Output the [X, Y] coordinate of the center of the cell containing the given text.  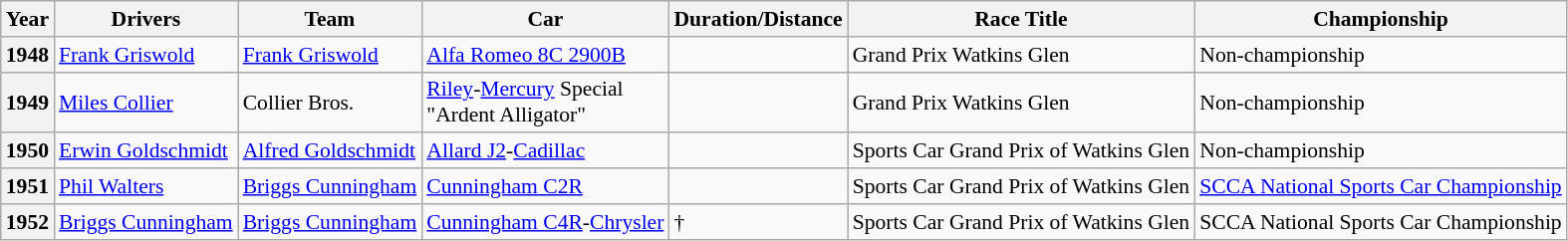
Cunningham C4R-Chrysler [545, 222]
† [757, 222]
Year [28, 19]
Car [545, 19]
1948 [28, 55]
Cunningham C2R [545, 186]
Team [331, 19]
1950 [28, 151]
Miles Collier [145, 102]
1949 [28, 102]
Alfred Goldschmidt [331, 151]
Phil Walters [145, 186]
Riley-Mercury Special"Ardent Alligator" [545, 102]
Erwin Goldschmidt [145, 151]
Championship [1381, 19]
Drivers [145, 19]
Alfa Romeo 8C 2900B [545, 55]
Race Title [1022, 19]
Allard J2-Cadillac [545, 151]
Collier Bros. [331, 102]
1952 [28, 222]
Duration/Distance [757, 19]
1951 [28, 186]
